Detect which cell encompasses the target text, then output its [X, Y] center coordinate. 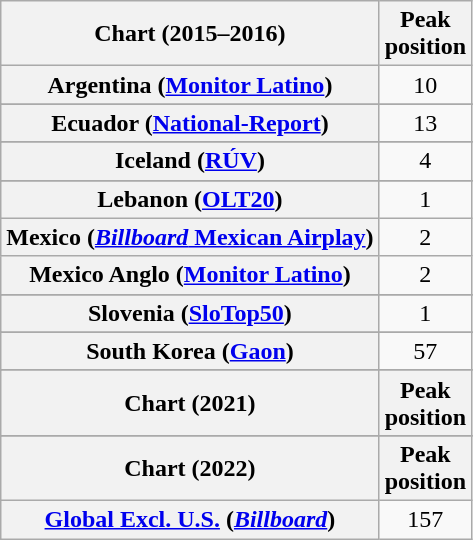
South Korea (Gaon) [190, 351]
4 [425, 161]
13 [425, 123]
Chart (2015–2016) [190, 34]
57 [425, 351]
Global Excl. U.S. (Billboard) [190, 519]
Argentina (Monitor Latino) [190, 85]
Slovenia (SloTop50) [190, 313]
157 [425, 519]
Chart (2021) [190, 402]
Mexico (Billboard Mexican Airplay) [190, 237]
10 [425, 85]
Mexico Anglo (Monitor Latino) [190, 275]
Chart (2022) [190, 468]
Iceland (RÚV) [190, 161]
Ecuador (National-Report) [190, 123]
Lebanon (OLT20) [190, 199]
